Return the [x, y] coordinate for the center point of the cell that contains the specified text.  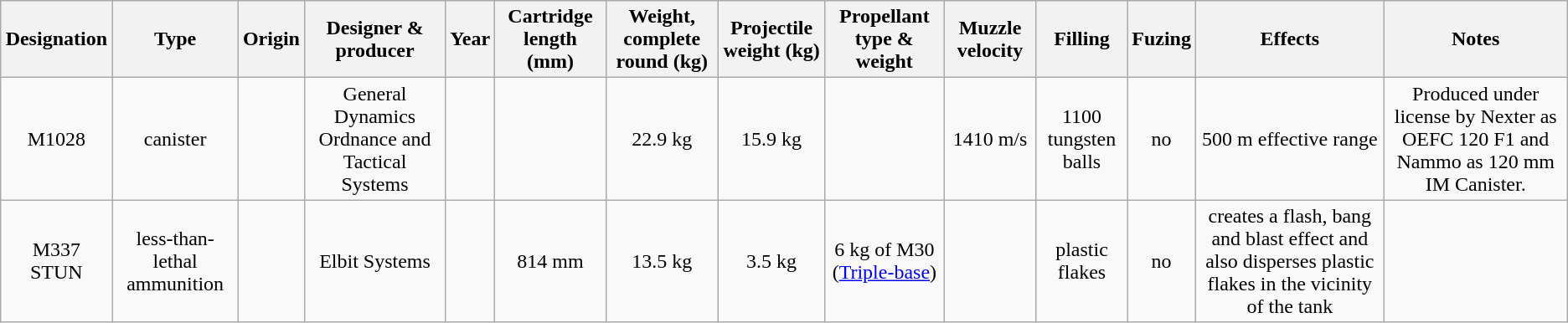
Notes [1476, 39]
Fuzing [1162, 39]
Elbit Systems [374, 261]
3.5 kg [771, 261]
Produced under license by Nexter as OEFC 120 F1 and Nammo as 120 mm IM Canister. [1476, 139]
1100 tungsten balls [1081, 139]
15.9 kg [771, 139]
Cartridge length (mm) [551, 39]
M1028 [57, 139]
6 kg of M30 (Triple-base) [885, 261]
22.9 kg [662, 139]
1410 m/s [990, 139]
Type [175, 39]
General Dynamics Ordnance and Tactical Systems [374, 139]
500 m effective range [1290, 139]
Projectile weight (kg) [771, 39]
Designation [57, 39]
13.5 kg [662, 261]
Effects [1290, 39]
creates a flash, bang and blast effect and also disperses plastic flakes in the vicinity of the tank [1290, 261]
Propellant type & weight [885, 39]
Origin [271, 39]
Filling [1081, 39]
814 mm [551, 261]
Weight, complete round (kg) [662, 39]
plastic flakes [1081, 261]
Muzzle velocity [990, 39]
canister [175, 139]
M337 STUN [57, 261]
Year [471, 39]
Designer & producer [374, 39]
less-than-lethal ammunition [175, 261]
